Capture the cell that displays the provided text and extract its [X, Y] central coordinate. 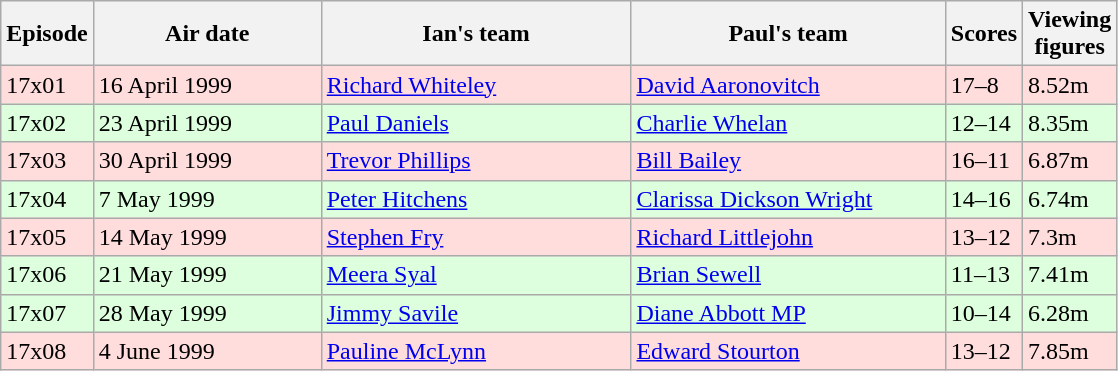
6.74m [1070, 199]
David Aaronovitch [788, 85]
11–13 [984, 275]
14 May 1999 [207, 237]
7.3m [1070, 237]
Air date [207, 34]
17–8 [984, 85]
28 May 1999 [207, 313]
Bill Bailey [788, 161]
Peter Hitchens [476, 199]
17x05 [47, 237]
12–14 [984, 123]
Paul's team [788, 34]
Clarissa Dickson Wright [788, 199]
Viewing figures [1070, 34]
Ian's team [476, 34]
Richard Whiteley [476, 85]
Pauline McLynn [476, 351]
14–16 [984, 199]
16 April 1999 [207, 85]
17x06 [47, 275]
Meera Syal [476, 275]
Charlie Whelan [788, 123]
Episode [47, 34]
6.87m [1070, 161]
17x01 [47, 85]
Jimmy Savile [476, 313]
17x03 [47, 161]
Stephen Fry [476, 237]
8.35m [1070, 123]
17x08 [47, 351]
10–14 [984, 313]
21 May 1999 [207, 275]
Diane Abbott MP [788, 313]
4 June 1999 [207, 351]
8.52m [1070, 85]
7.41m [1070, 275]
6.28m [1070, 313]
Scores [984, 34]
Edward Stourton [788, 351]
Trevor Phillips [476, 161]
7 May 1999 [207, 199]
Richard Littlejohn [788, 237]
17x02 [47, 123]
30 April 1999 [207, 161]
16–11 [984, 161]
Paul Daniels [476, 123]
7.85m [1070, 351]
17x07 [47, 313]
17x04 [47, 199]
Brian Sewell [788, 275]
23 April 1999 [207, 123]
